Scan for the cell matching the given text and deliver its [X, Y] coordinate at center. 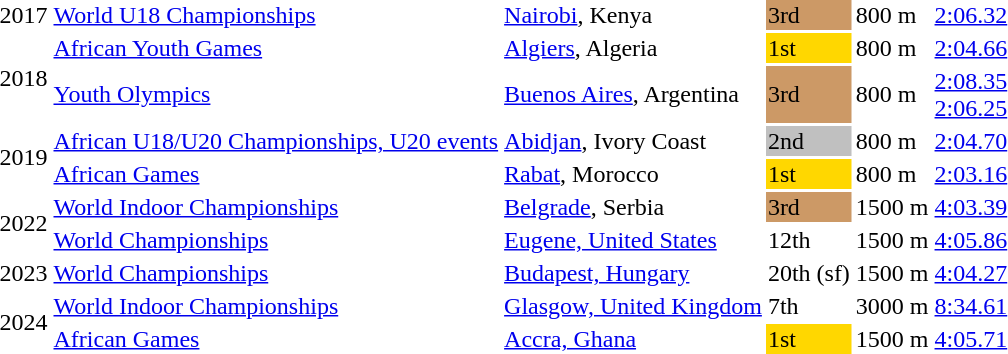
World U18 Championships [276, 15]
Algiers, Algeria [634, 48]
20th (sf) [808, 273]
Glasgow, United Kingdom [634, 306]
12th [808, 240]
7th [808, 306]
Accra, Ghana [634, 339]
Youth Olympics [276, 94]
Rabat, Morocco [634, 174]
African Youth Games [276, 48]
3000 m [892, 306]
Buenos Aires, Argentina [634, 94]
Belgrade, Serbia [634, 207]
Budapest, Hungary [634, 273]
Abidjan, Ivory Coast [634, 141]
African U18/U20 Championships, U20 events [276, 141]
Nairobi, Kenya [634, 15]
2nd [808, 141]
Eugene, United States [634, 240]
